Return the [X, Y] coordinate for the center point of the cell that contains the specified text.  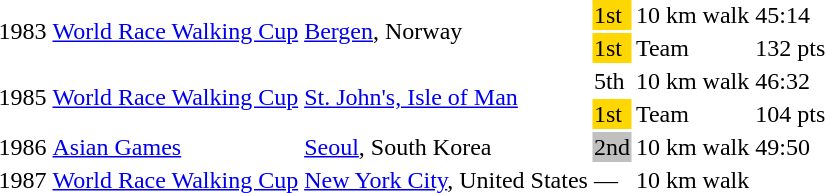
Asian Games [176, 147]
Seoul, South Korea [446, 147]
2nd [612, 147]
5th [612, 81]
St. John's, Isle of Man [446, 98]
Bergen, Norway [446, 32]
